For the text-containing cell, return its midpoint in [X, Y] coordinate format. 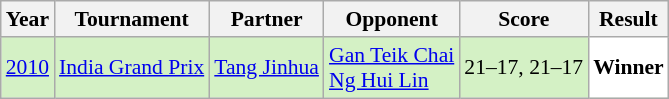
21–17, 21–17 [524, 68]
Year [28, 19]
Score [524, 19]
Winner [628, 68]
2010 [28, 68]
Tang Jinhua [266, 68]
Tournament [132, 19]
Gan Teik Chai Ng Hui Lin [392, 68]
Result [628, 19]
Opponent [392, 19]
Partner [266, 19]
India Grand Prix [132, 68]
